From the cell containing the given text, extract its center point as [X, Y] coordinate. 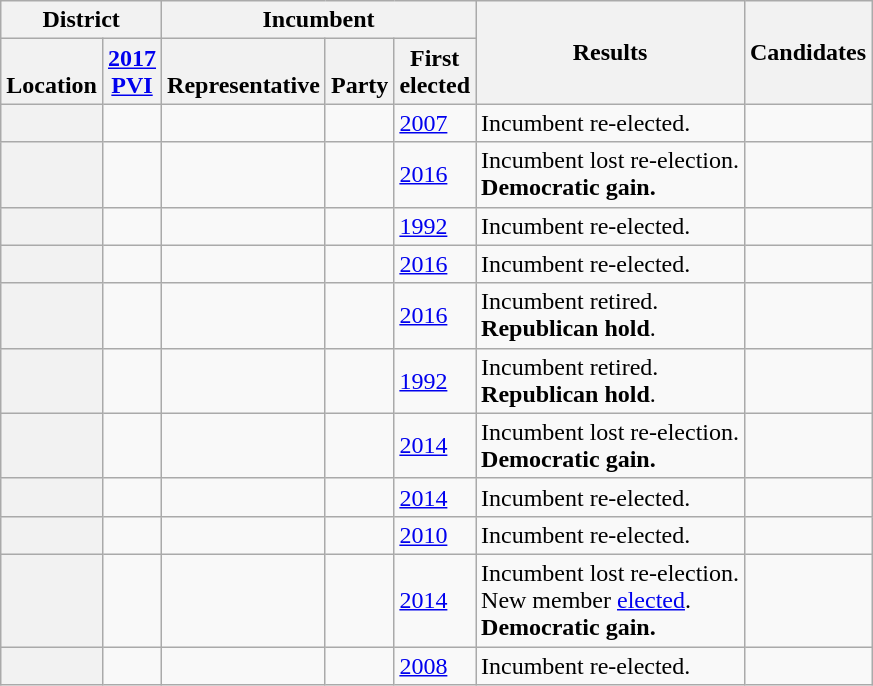
Results [610, 52]
2007 [435, 123]
2017PVI [132, 72]
Incumbent [319, 20]
2010 [435, 535]
Location [52, 72]
Firstelected [435, 72]
Candidates [808, 52]
Party [359, 72]
District [82, 20]
2008 [435, 665]
Incumbent lost re-election.New member elected.Democratic gain. [610, 600]
Representative [244, 72]
